Provide the (X, Y) coordinate of the cell's center where the given text is located.  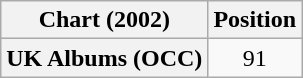
Position (255, 20)
91 (255, 58)
Chart (2002) (104, 20)
UK Albums (OCC) (104, 58)
